For the text-containing cell, return its midpoint in [X, Y] coordinate format. 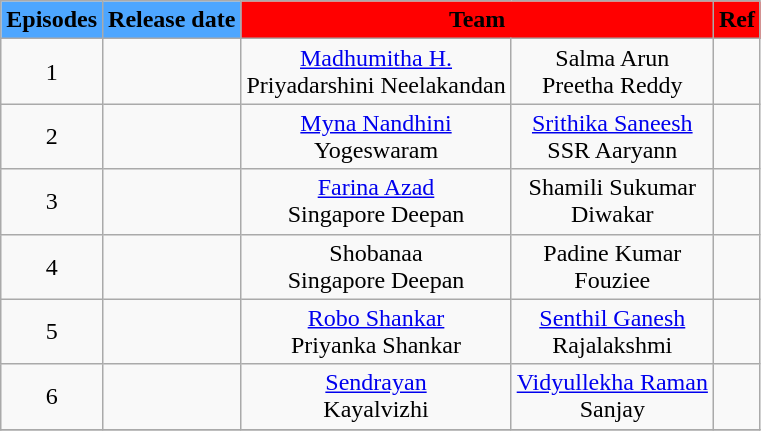
1 [52, 72]
Sendrayan Kayalvizhi [376, 396]
Shobanaa Singapore Deepan [376, 266]
Madhumitha H. Priyadarshini Neelakandan [376, 72]
Episodes [52, 20]
Ref [736, 20]
Salma Arun Preetha Reddy [612, 72]
Robo Shankar Priyanka Shankar [376, 332]
Team [478, 20]
Farina Azad Singapore Deepan [376, 202]
Vidyullekha Raman Sanjay [612, 396]
Release date [172, 20]
Shamili Sukumar Diwakar [612, 202]
2 [52, 136]
5 [52, 332]
Padine Kumar Fouziee [612, 266]
4 [52, 266]
6 [52, 396]
Senthil Ganesh Rajalakshmi [612, 332]
Myna Nandhini Yogeswaram [376, 136]
Srithika Saneesh SSR Aaryann [612, 136]
3 [52, 202]
